Output the [X, Y] coordinate of the center of the cell containing the given text.  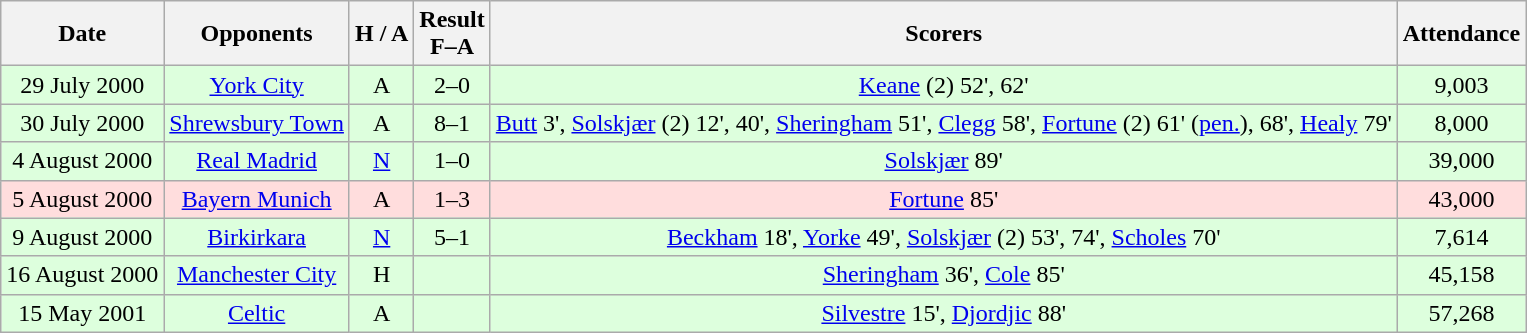
Scorers [944, 34]
Keane (2) 52', 62' [944, 85]
8–1 [452, 123]
Sheringham 36', Cole 85' [944, 275]
Beckham 18', Yorke 49', Solskjær (2) 53', 74', Scholes 70' [944, 237]
57,268 [1461, 313]
Celtic [257, 313]
39,000 [1461, 161]
Butt 3', Solskjær (2) 12', 40', Sheringham 51', Clegg 58', Fortune (2) 61' (pen.), 68', Healy 79' [944, 123]
Fortune 85' [944, 199]
York City [257, 85]
H / A [381, 34]
5 August 2000 [82, 199]
ResultF–A [452, 34]
1–0 [452, 161]
Date [82, 34]
Bayern Munich [257, 199]
Opponents [257, 34]
Birkirkara [257, 237]
1–3 [452, 199]
5–1 [452, 237]
Silvestre 15', Djordjic 88' [944, 313]
30 July 2000 [82, 123]
4 August 2000 [82, 161]
7,614 [1461, 237]
9,003 [1461, 85]
Solskjær 89' [944, 161]
2–0 [452, 85]
Shrewsbury Town [257, 123]
Attendance [1461, 34]
Manchester City [257, 275]
H [381, 275]
15 May 2001 [82, 313]
9 August 2000 [82, 237]
29 July 2000 [82, 85]
43,000 [1461, 199]
8,000 [1461, 123]
16 August 2000 [82, 275]
Real Madrid [257, 161]
45,158 [1461, 275]
